Determine the (X, Y) coordinate at the center of the cell enclosing the given text.  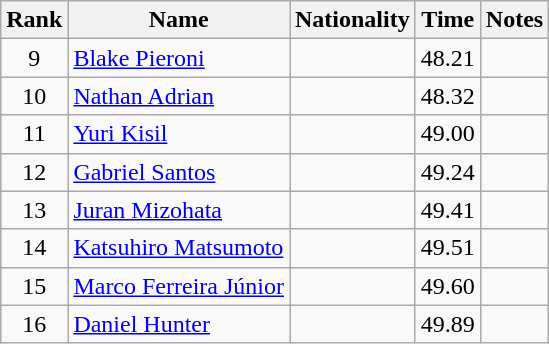
Time (448, 20)
13 (34, 210)
Rank (34, 20)
15 (34, 286)
Name (179, 20)
48.21 (448, 58)
10 (34, 96)
12 (34, 172)
16 (34, 324)
9 (34, 58)
48.32 (448, 96)
Marco Ferreira Júnior (179, 286)
49.24 (448, 172)
49.51 (448, 248)
49.89 (448, 324)
49.00 (448, 134)
Nathan Adrian (179, 96)
11 (34, 134)
Yuri Kisil (179, 134)
Nationality (353, 20)
Juran Mizohata (179, 210)
Notes (514, 20)
Katsuhiro Matsumoto (179, 248)
49.60 (448, 286)
Blake Pieroni (179, 58)
49.41 (448, 210)
14 (34, 248)
Gabriel Santos (179, 172)
Daniel Hunter (179, 324)
